Return the [x, y] coordinate for the center point of the cell that contains the specified text.  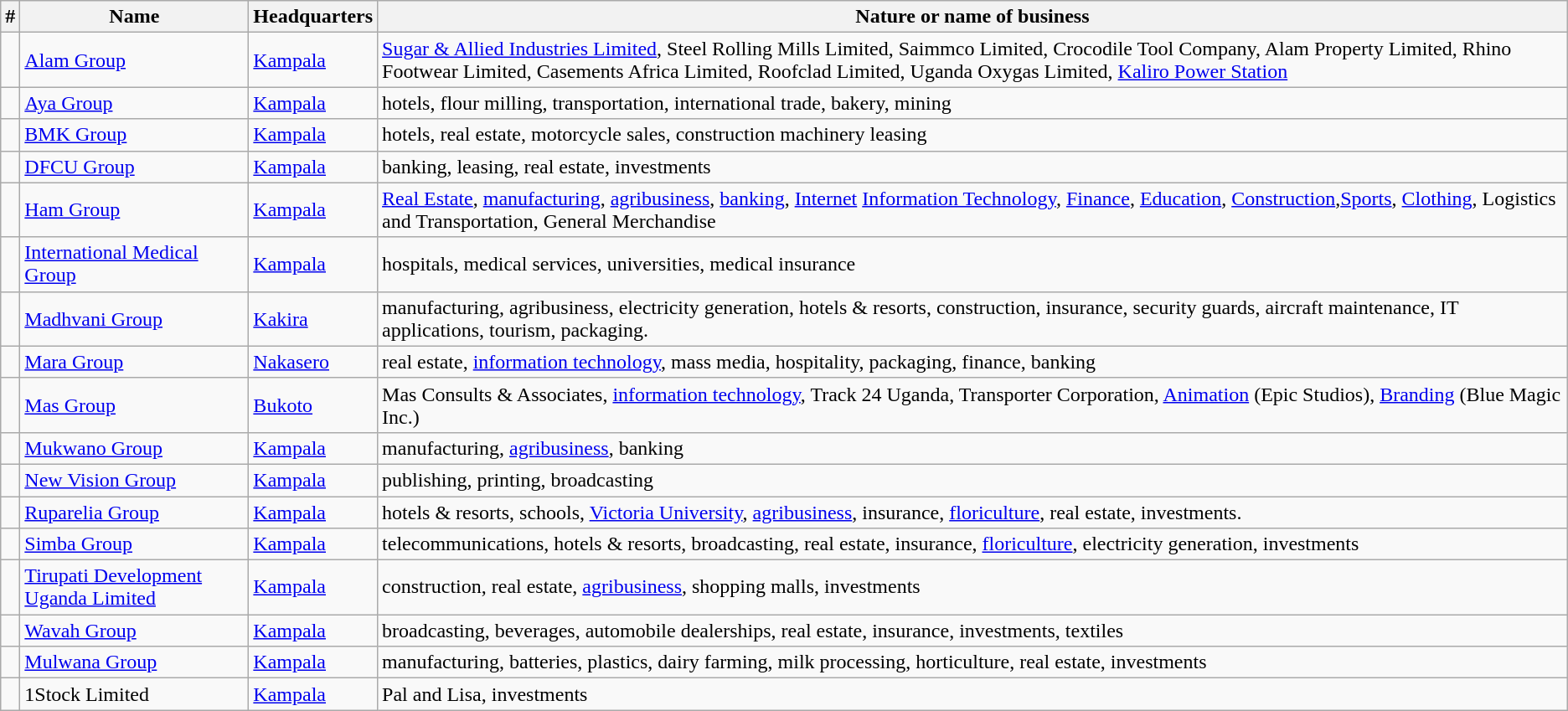
Madhvani Group [134, 318]
BMK Group [134, 135]
publishing, printing, broadcasting [973, 480]
construction, real estate, agribusiness, shopping malls, investments [973, 588]
telecommunications, hotels & resorts, broadcasting, real estate, insurance, floriculture, electricity generation, investments [973, 544]
hotels, flour milling, transportation, international trade, bakery, mining [973, 103]
Kakira [313, 318]
Nakasero [313, 362]
Headquarters [313, 17]
hotels & resorts, schools, Victoria University, agribusiness, insurance, floriculture, real estate, investments. [973, 512]
manufacturing, batteries, plastics, dairy farming, milk processing, horticulture, real estate, investments [973, 662]
Mulwana Group [134, 662]
International Medical Group [134, 265]
Wavah Group [134, 631]
Mas Consults & Associates, information technology, Track 24 Uganda, Transporter Corporation, Animation (Epic Studios), Branding (Blue Magic Inc.) [973, 405]
hospitals, medical services, universities, medical insurance [973, 265]
Aya Group [134, 103]
Bukoto [313, 405]
hotels, real estate, motorcycle sales, construction machinery leasing [973, 135]
Ham Group [134, 209]
# [10, 17]
Simba Group [134, 544]
DFCU Group [134, 167]
New Vision Group [134, 480]
Ruparelia Group [134, 512]
broadcasting, beverages, automobile dealerships, real estate, insurance, investments, textiles [973, 631]
Nature or name of business [973, 17]
Name [134, 17]
Tirupati Development Uganda Limited [134, 588]
Pal and Lisa, investments [973, 694]
manufacturing, agribusiness, banking [973, 448]
Mas Group [134, 405]
1Stock Limited [134, 694]
real estate, information technology, mass media, hospitality, packaging, finance, banking [973, 362]
banking, leasing, real estate, investments [973, 167]
Mukwano Group [134, 448]
Mara Group [134, 362]
Alam Group [134, 60]
